Provide the [X, Y] coordinate of the cell's center where the given text is located.  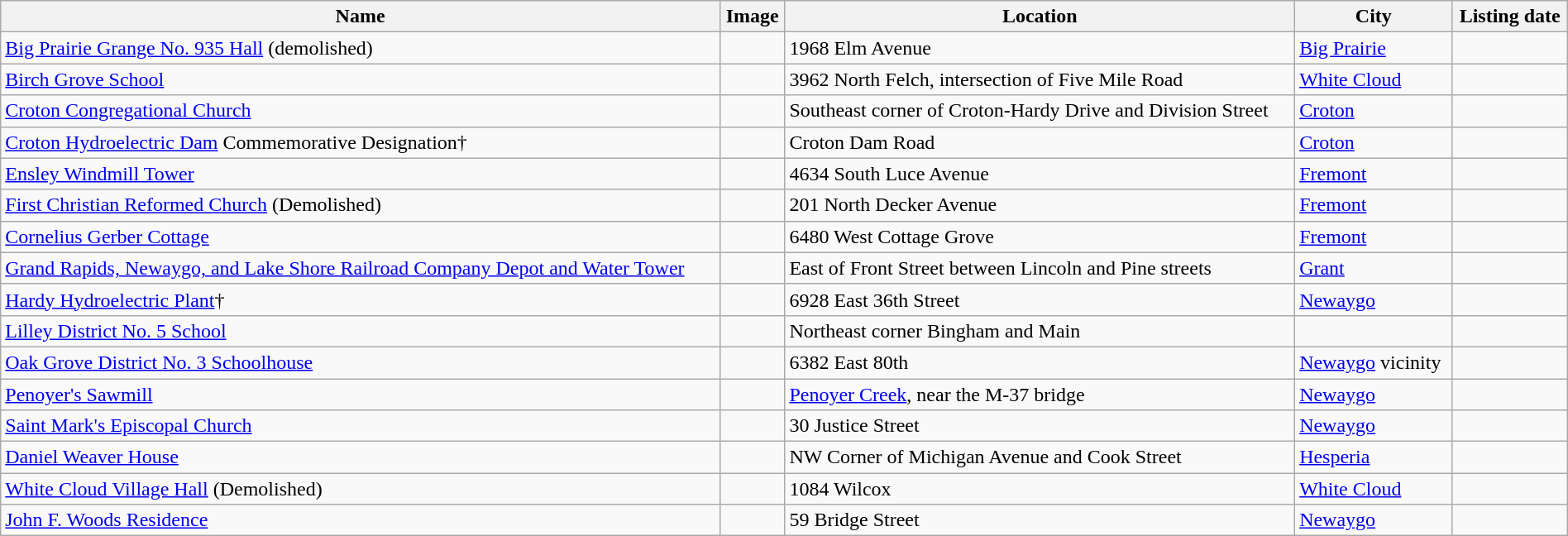
Daniel Weaver House [361, 457]
Location [1040, 17]
Oak Grove District No. 3 Schoolhouse [361, 362]
Name [361, 17]
Saint Mark's Episcopal Church [361, 426]
Cornelius Gerber Cottage [361, 237]
Grand Rapids, Newaygo, and Lake Shore Railroad Company Depot and Water Tower [361, 268]
City [1374, 17]
Big Prairie Grange No. 935 Hall (demolished) [361, 48]
Image [752, 17]
201 North Decker Avenue [1040, 205]
Croton Hydroelectric Dam Commemorative Designation† [361, 142]
Big Prairie [1374, 48]
NW Corner of Michigan Avenue and Cook Street [1040, 457]
Ensley Windmill Tower [361, 174]
Hardy Hydroelectric Plant† [361, 299]
Hesperia [1374, 457]
East of Front Street between Lincoln and Pine streets [1040, 268]
John F. Woods Residence [361, 520]
3962 North Felch, intersection of Five Mile Road [1040, 79]
White Cloud Village Hall (Demolished) [361, 489]
Southeast corner of Croton-Hardy Drive and Division Street [1040, 111]
30 Justice Street [1040, 426]
59 Bridge Street [1040, 520]
Listing date [1510, 17]
Lilley District No. 5 School [361, 331]
Penoyer's Sawmill [361, 395]
1084 Wilcox [1040, 489]
6928 East 36th Street [1040, 299]
6382 East 80th [1040, 362]
Northeast corner Bingham and Main [1040, 331]
Penoyer Creek, near the M-37 bridge [1040, 395]
Birch Grove School [361, 79]
Croton Congregational Church [361, 111]
Croton Dam Road [1040, 142]
4634 South Luce Avenue [1040, 174]
Newaygo vicinity [1374, 362]
Grant [1374, 268]
1968 Elm Avenue [1040, 48]
6480 West Cottage Grove [1040, 237]
First Christian Reformed Church (Demolished) [361, 205]
